Determine the [X, Y] coordinate at the center of the cell enclosing the given text.  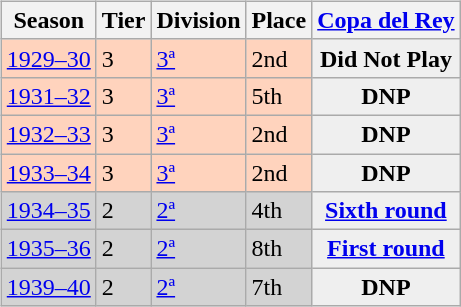
7th [279, 287]
4th [279, 211]
1931–32 [48, 96]
Copa del Rey [386, 20]
Did Not Play [386, 58]
1929–30 [48, 58]
Tier [124, 20]
Division [198, 20]
1939–40 [48, 287]
Season [48, 20]
1933–34 [48, 173]
1935–36 [48, 249]
Place [279, 20]
1934–35 [48, 211]
8th [279, 249]
5th [279, 96]
First round [386, 249]
Sixth round [386, 211]
1932–33 [48, 134]
